Search for the cell housing the specified text and yield its (X, Y) center coordinate. 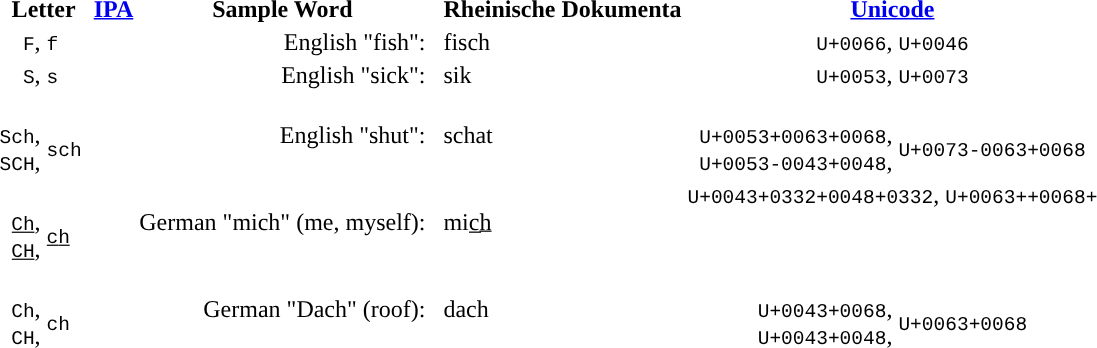
C̲h̲, (28, 222)
SCH, (24, 162)
C̲H̲, (28, 250)
mic̲h̲ (562, 222)
English "fish": (282, 42)
Ch, (28, 310)
c̲h̲ (62, 235)
U+0053+0063+0068, (796, 136)
U+0053-0043+0048, (796, 162)
U+0073-0063+0068 (988, 149)
English "sick": (282, 75)
sch (68, 149)
U+0043+0068, (826, 310)
English "shut": (282, 135)
sik (562, 75)
Sch, (24, 136)
fisch (562, 42)
German "mich" (me, myself): (282, 222)
schat (562, 135)
